Return the (X, Y) coordinate for the center point of the cell that contains the specified text.  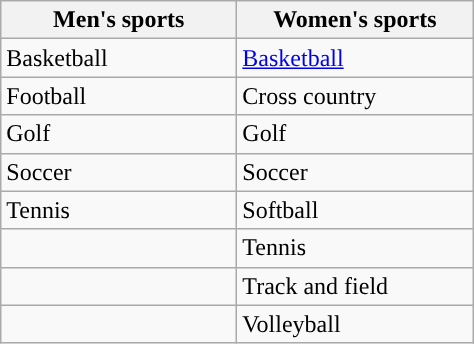
Track and field (355, 286)
Women's sports (355, 20)
Men's sports (119, 20)
Softball (355, 210)
Football (119, 96)
Cross country (355, 96)
Volleyball (355, 324)
